Pinpoint the cell where the given text exists, returning its (x, y) midpoint coordinate. 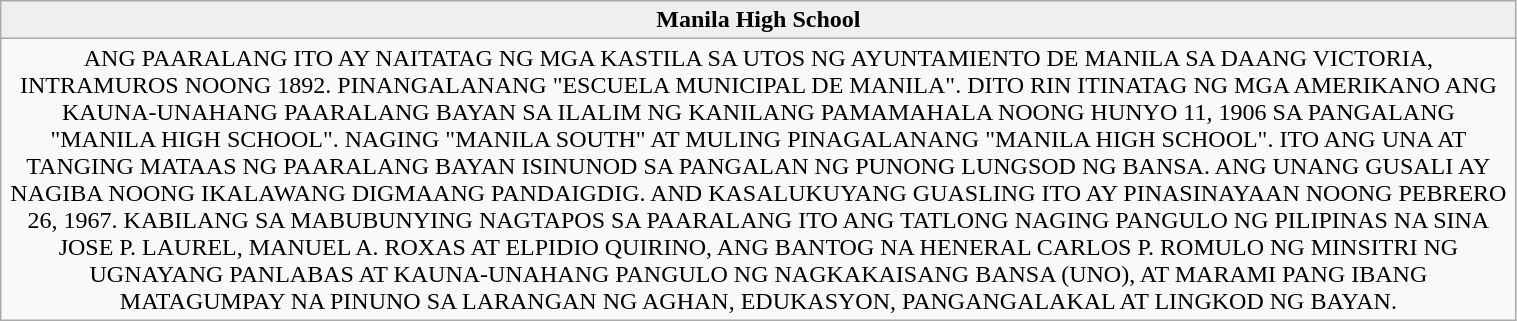
Manila High School (758, 20)
